Identify which cell holds the provided text, then report its (X, Y) central coordinate. 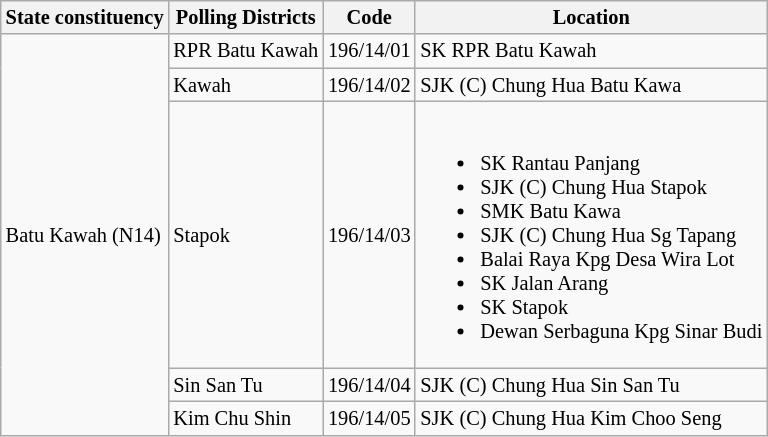
SJK (C) Chung Hua Sin San Tu (591, 385)
SK RPR Batu Kawah (591, 51)
196/14/03 (369, 234)
Batu Kawah (N14) (85, 234)
Polling Districts (246, 17)
State constituency (85, 17)
Kawah (246, 85)
SJK (C) Chung Hua Kim Choo Seng (591, 418)
196/14/01 (369, 51)
196/14/04 (369, 385)
Location (591, 17)
196/14/05 (369, 418)
SJK (C) Chung Hua Batu Kawa (591, 85)
Sin San Tu (246, 385)
Code (369, 17)
Stapok (246, 234)
RPR Batu Kawah (246, 51)
196/14/02 (369, 85)
Kim Chu Shin (246, 418)
